Search for the cell housing the specified text and yield its (x, y) center coordinate. 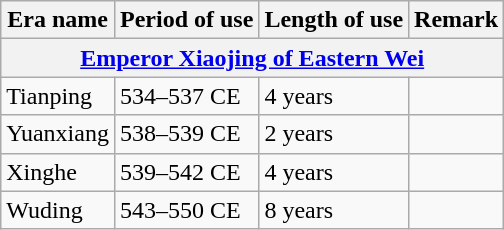
2 years (334, 134)
Era name (58, 20)
Wuding (58, 210)
Remark (456, 20)
Emperor Xiaojing of Eastern Wei (252, 58)
Yuanxiang (58, 134)
Length of use (334, 20)
Period of use (186, 20)
538–539 CE (186, 134)
8 years (334, 210)
Tianping (58, 96)
Xinghe (58, 172)
539–542 CE (186, 172)
534–537 CE (186, 96)
543–550 CE (186, 210)
